Output the (X, Y) coordinate of the center of the cell containing the given text.  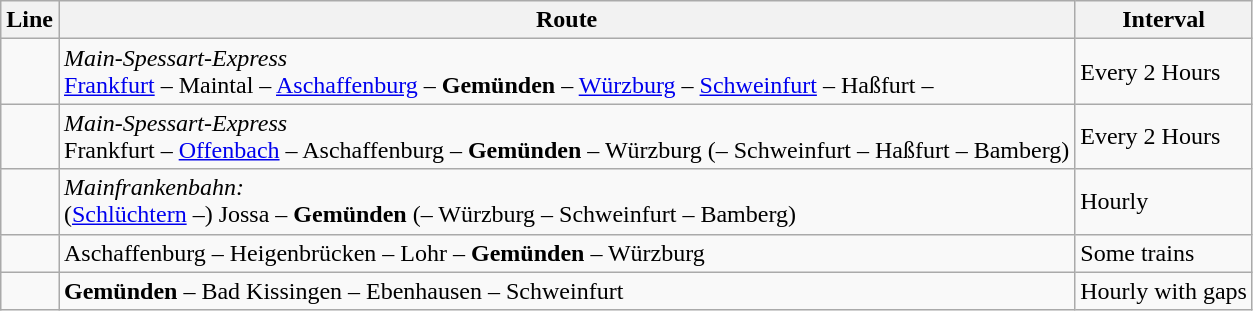
Hourly (1164, 202)
Hourly with gaps (1164, 291)
Mainfrankenbahn:(Schlüchtern –) Jossa – Gemünden (– Würzburg – Schweinfurt – Bamberg) (566, 202)
Line (30, 20)
Gemünden – Bad Kissingen – Ebenhausen – Schweinfurt (566, 291)
Aschaffenburg – Heigenbrücken – Lohr – Gemünden – Würzburg (566, 253)
Interval (1164, 20)
Route (566, 20)
Main-Spessart-ExpressFrankfurt – Offenbach – Aschaffenburg – Gemünden – Würzburg (– Schweinfurt – Haßfurt – Bamberg) (566, 136)
Some trains (1164, 253)
Main-Spessart-ExpressFrankfurt – Maintal – Aschaffenburg – Gemünden – Würzburg – Schweinfurt – Haßfurt – (566, 72)
